For the text-containing cell, return its midpoint in (X, Y) coordinate format. 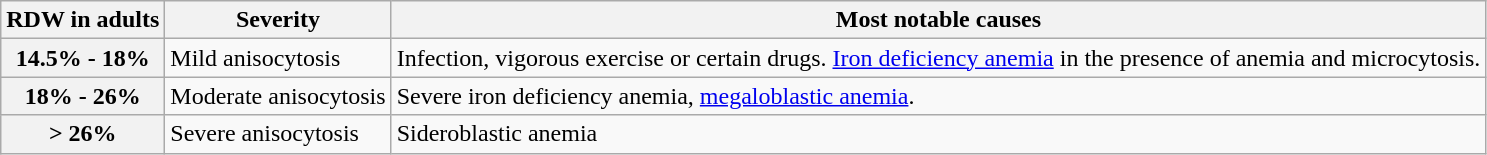
Severe anisocytosis (278, 134)
Severity (278, 20)
> 26% (83, 134)
Sideroblastic anemia (938, 134)
Moderate anisocytosis (278, 96)
18% - 26% (83, 96)
RDW in adults (83, 20)
Mild anisocytosis (278, 58)
Most notable causes (938, 20)
Severe iron deficiency anemia, megaloblastic anemia. (938, 96)
14.5% - 18% (83, 58)
Infection, vigorous exercise or certain drugs. Iron deficiency anemia in the presence of anemia and microcytosis. (938, 58)
